Search for the cell housing the specified text and yield its (x, y) center coordinate. 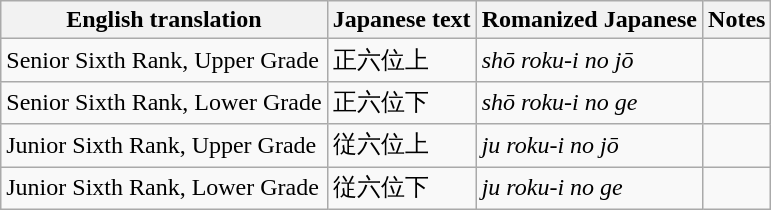
ju roku-i no ge (589, 188)
従六位上 (402, 146)
正六位下 (402, 102)
shō roku-i no ge (589, 102)
ju roku-i no jō (589, 146)
Junior Sixth Rank, Upper Grade (164, 146)
Notes (737, 20)
正六位上 (402, 60)
Senior Sixth Rank, Lower Grade (164, 102)
Romanized Japanese (589, 20)
shō roku-i no jō (589, 60)
Senior Sixth Rank, Upper Grade (164, 60)
Junior Sixth Rank, Lower Grade (164, 188)
Japanese text (402, 20)
従六位下 (402, 188)
English translation (164, 20)
